Detect which cell encompasses the target text, then output its (x, y) center coordinate. 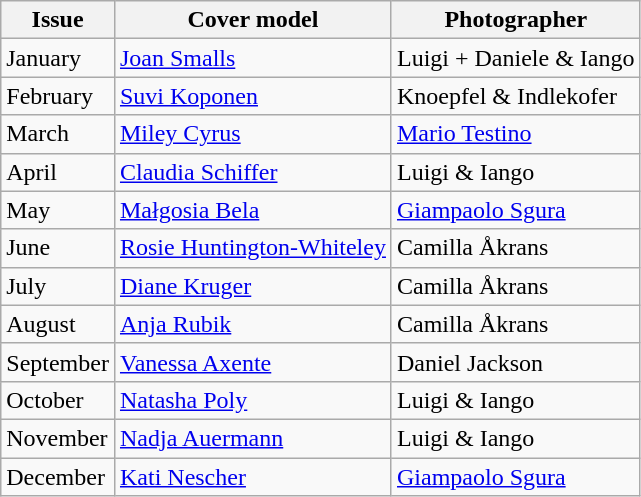
Claudia Schiffer (252, 172)
Issue (58, 20)
April (58, 172)
March (58, 134)
September (58, 362)
Nadja Auermann (252, 438)
Vanessa Axente (252, 362)
Rosie Huntington-Whiteley (252, 248)
Anja Rubik (252, 324)
January (58, 58)
Suvi Koponen (252, 96)
Daniel Jackson (516, 362)
June (58, 248)
Cover model (252, 20)
November (58, 438)
May (58, 210)
August (58, 324)
October (58, 400)
Mario Testino (516, 134)
July (58, 286)
Joan Smalls (252, 58)
February (58, 96)
Natasha Poly (252, 400)
December (58, 477)
Małgosia Bela (252, 210)
Knoepfel & Indlekofer (516, 96)
Luigi + Daniele & Iango (516, 58)
Kati Nescher (252, 477)
Photographer (516, 20)
Miley Cyrus (252, 134)
Diane Kruger (252, 286)
